For the text-containing cell, return its midpoint in (x, y) coordinate format. 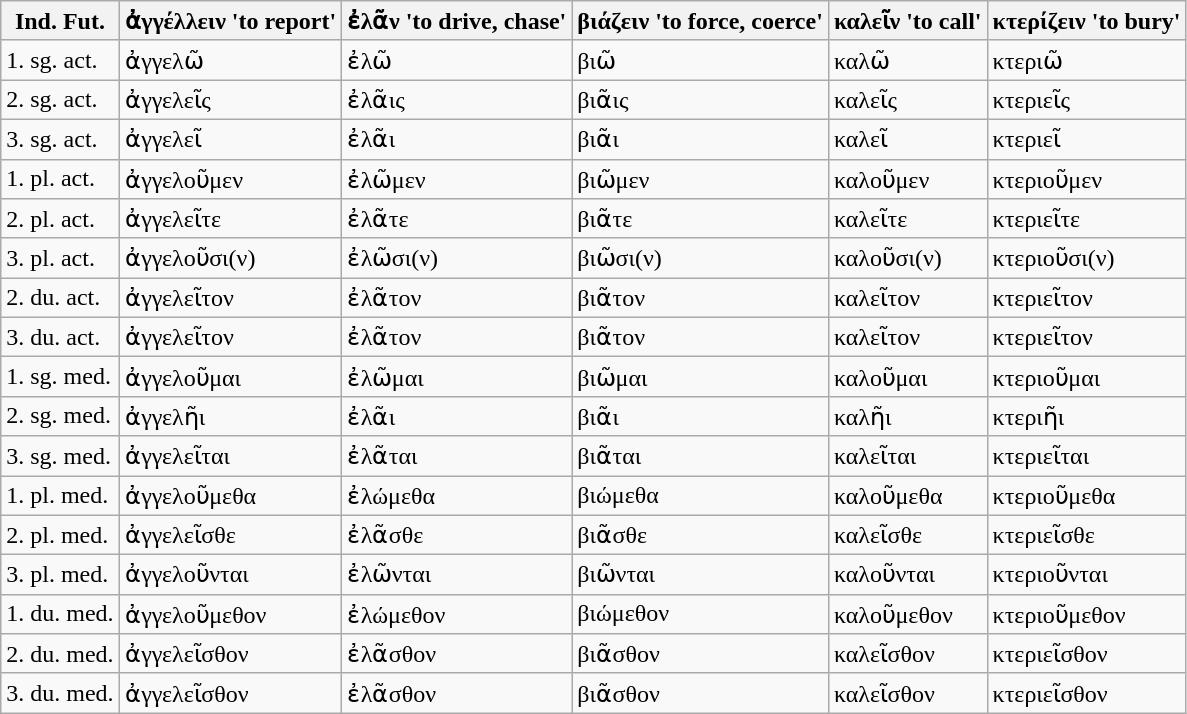
βιώμεθα (700, 496)
2. du. act. (60, 298)
βιᾶτε (700, 219)
καλεῖν 'to call' (908, 21)
1. sg. med. (60, 377)
ἐλῶ (457, 60)
βιῶμαι (700, 377)
βιᾶσθε (700, 535)
2. sg. act. (60, 100)
κτεριοῦσι(ν) (1086, 258)
καλοῦσι(ν) (908, 258)
2. pl. med. (60, 535)
ἐλῶμεν (457, 179)
ἐλᾶις (457, 100)
βιᾶται (700, 456)
καλῆι (908, 416)
3. sg. med. (60, 456)
καλεῖτε (908, 219)
3. sg. act. (60, 139)
κτεριῶ (1086, 60)
καλοῦμεν (908, 179)
ἀγγελοῦμαι (230, 377)
ἀγγελῶ (230, 60)
ἀγγελεῖτε (230, 219)
3. pl. med. (60, 575)
ἐλᾶτε (457, 219)
ἀγγελοῦμεθα (230, 496)
1. pl. med. (60, 496)
καλοῦμεθον (908, 614)
ἐλᾶσθε (457, 535)
ἀγγελῆι (230, 416)
2. du. med. (60, 654)
κτεριεῖσθε (1086, 535)
ἀγγελοῦσι(ν) (230, 258)
κτεριοῦμεθον (1086, 614)
ἐλῶνται (457, 575)
κτεριεῖται (1086, 456)
1. du. med. (60, 614)
κτεριεῖ (1086, 139)
βιῶ (700, 60)
κτεριεῖς (1086, 100)
βιῶμεν (700, 179)
κτερίζειν 'to bury' (1086, 21)
καλῶ (908, 60)
ἀγγελεῖ (230, 139)
καλεῖς (908, 100)
καλεῖται (908, 456)
κτεριοῦνται (1086, 575)
1. sg. act. (60, 60)
κτεριεῖτε (1086, 219)
κτεριῆι (1086, 416)
ἐλώμεθα (457, 496)
βιάζειν 'to force, coerce' (700, 21)
3. du. act. (60, 337)
ἐλῶσι(ν) (457, 258)
ἀγγελοῦμεθον (230, 614)
κτεριοῦμαι (1086, 377)
ἀγγελεῖται (230, 456)
καλεῖ (908, 139)
ἀγγελεῖσθε (230, 535)
καλοῦμαι (908, 377)
ἐλᾶν 'to drive, chase' (457, 21)
βιῶσι(ν) (700, 258)
κτεριοῦμεθα (1086, 496)
ἐλῶμαι (457, 377)
ἐλᾶται (457, 456)
Ind. Fut. (60, 21)
ἀγγελεῖς (230, 100)
βιᾶις (700, 100)
ἐλώμεθον (457, 614)
ἀγγέλλειν 'to report' (230, 21)
κτεριοῦμεν (1086, 179)
ἀγγελοῦνται (230, 575)
ἀγγελοῦμεν (230, 179)
1. pl. act. (60, 179)
καλεῖσθε (908, 535)
καλοῦμεθα (908, 496)
3. du. med. (60, 693)
βιῶνται (700, 575)
3. pl. act. (60, 258)
καλοῦνται (908, 575)
2. sg. med. (60, 416)
βιώμεθον (700, 614)
2. pl. act. (60, 219)
